Locate the cell with the specified text and output its (X, Y) center coordinate. 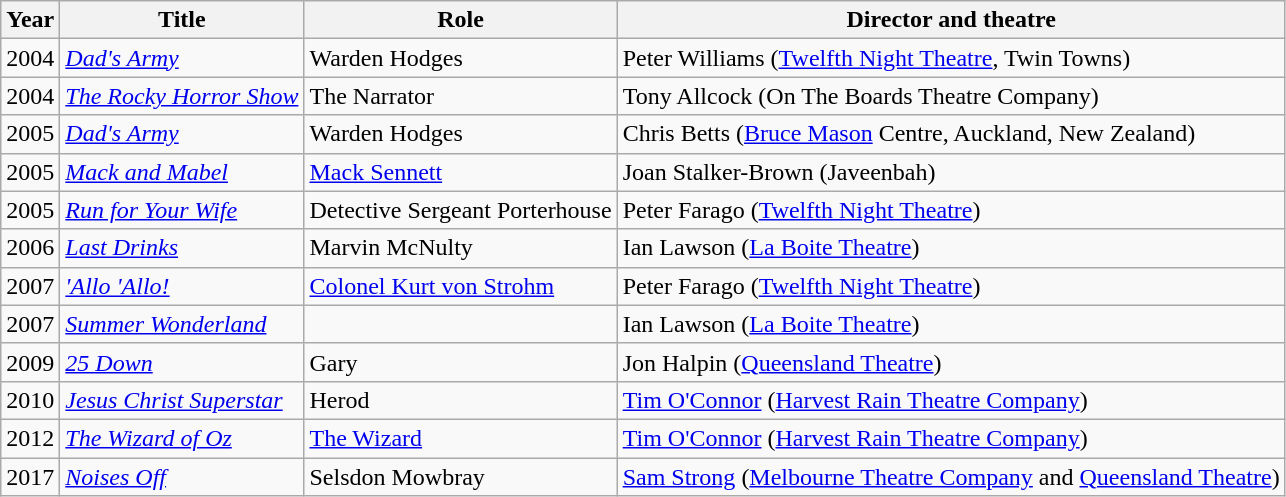
Title (182, 20)
Noises Off (182, 477)
Year (30, 20)
Sam Strong (Melbourne Theatre Company and Queensland Theatre) (951, 477)
Run for Your Wife (182, 210)
Last Drinks (182, 248)
The Wizard of Oz (182, 438)
The Narrator (460, 96)
Marvin McNulty (460, 248)
Selsdon Mowbray (460, 477)
Colonel Kurt von Strohm (460, 286)
The Rocky Horror Show (182, 96)
Joan Stalker-Brown (Javeenbah) (951, 172)
Mack and Mabel (182, 172)
The Wizard (460, 438)
Peter Williams (Twelfth Night Theatre, Twin Towns) (951, 58)
Herod (460, 400)
2012 (30, 438)
Jesus Christ Superstar (182, 400)
'Allo 'Allo! (182, 286)
Gary (460, 362)
Detective Sergeant Porterhouse (460, 210)
25 Down (182, 362)
2009 (30, 362)
Tony Allcock (On The Boards Theatre Company) (951, 96)
Mack Sennett (460, 172)
Jon Halpin (Queensland Theatre) (951, 362)
2017 (30, 477)
Director and theatre (951, 20)
2006 (30, 248)
2010 (30, 400)
Chris Betts (Bruce Mason Centre, Auckland, New Zealand) (951, 134)
Role (460, 20)
Summer Wonderland (182, 324)
